Detect which cell encompasses the target text, then output its [x, y] center coordinate. 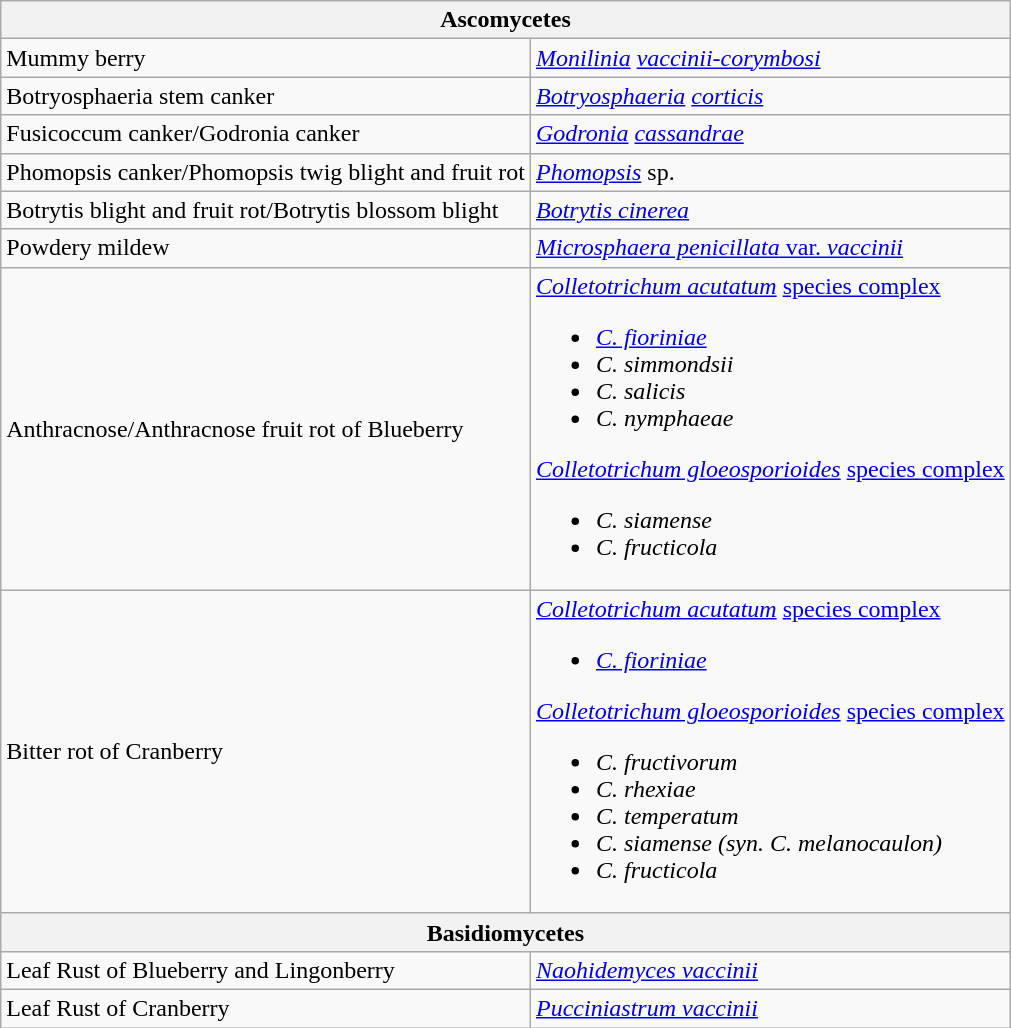
Anthracnose/Anthracnose fruit rot of Blueberry [266, 428]
Pucciniastrum vaccinii [770, 1008]
Leaf Rust of Blueberry and Lingonberry [266, 970]
Godronia cassandrae [770, 134]
Ascomycetes [506, 20]
Botrytis cinerea [770, 210]
Phomopsis sp. [770, 172]
Botryosphaeria corticis [770, 96]
Monilinia vaccinii-corymbosi [770, 58]
Naohidemyces vaccinii [770, 970]
Botryosphaeria stem canker [266, 96]
Phomopsis canker/Phomopsis twig blight and fruit rot [266, 172]
Mummy berry [266, 58]
Bitter rot of Cranberry [266, 752]
Microsphaera penicillata var. vaccinii [770, 248]
Basidiomycetes [506, 932]
Fusicoccum canker/Godronia canker [266, 134]
Powdery mildew [266, 248]
Leaf Rust of Cranberry [266, 1008]
Botrytis blight and fruit rot/Botrytis blossom blight [266, 210]
